Scan for the cell matching the given text and deliver its (X, Y) coordinate at center. 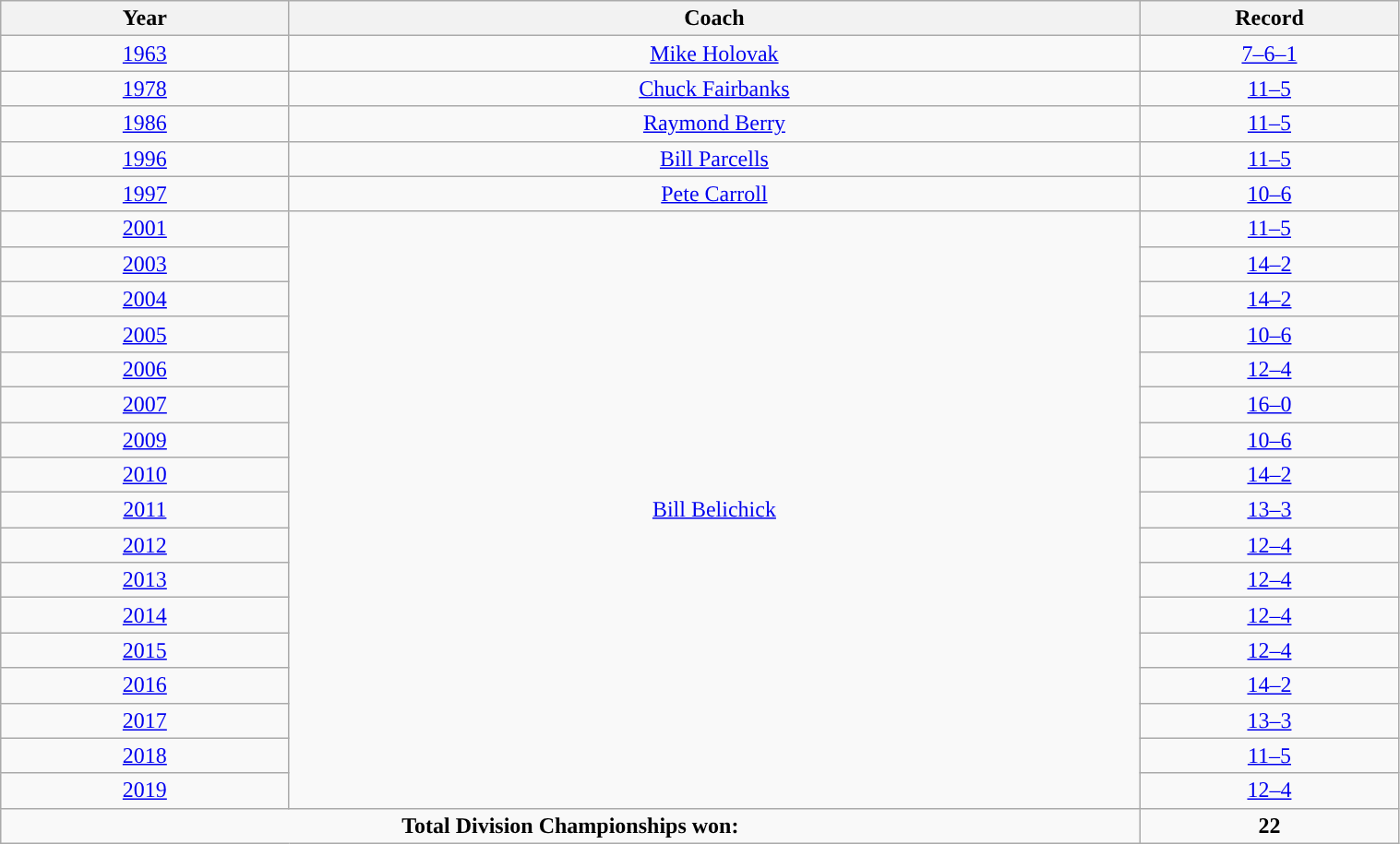
2007 (145, 404)
2019 (145, 791)
2009 (145, 440)
7–6–1 (1270, 53)
1997 (145, 194)
2004 (145, 299)
2003 (145, 264)
16–0 (1270, 404)
2005 (145, 334)
2012 (145, 545)
Mike Holovak (714, 53)
2010 (145, 475)
Record (1270, 18)
2017 (145, 720)
Chuck Fairbanks (714, 89)
2011 (145, 510)
Pete Carroll (714, 194)
1996 (145, 159)
Year (145, 18)
Bill Belichick (714, 509)
1986 (145, 124)
1978 (145, 89)
1963 (145, 53)
2018 (145, 755)
2014 (145, 615)
Raymond Berry (714, 124)
2001 (145, 229)
Coach (714, 18)
Total Division Championships won: (570, 826)
2015 (145, 650)
2013 (145, 580)
Bill Parcells (714, 159)
2016 (145, 685)
22 (1270, 826)
2006 (145, 369)
